Detect which cell encompasses the target text, then output its [X, Y] center coordinate. 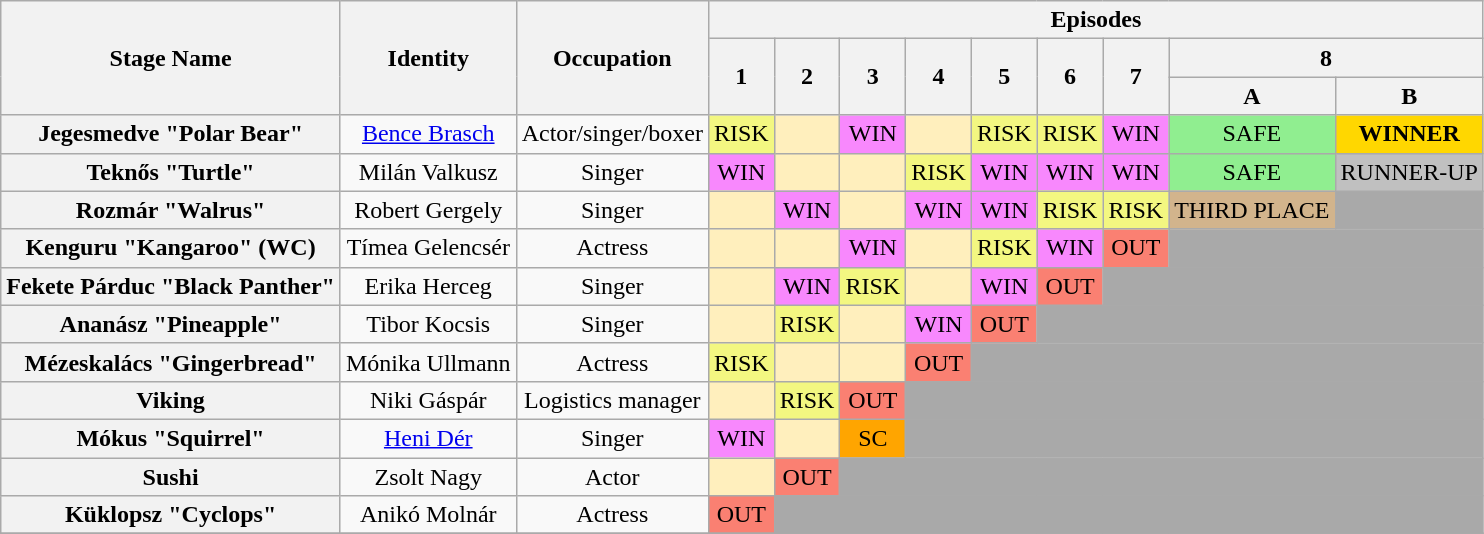
1 [741, 77]
RUNNER-UP [1409, 172]
Küklopsz "Cyclops" [171, 515]
Episodes [1096, 20]
WINNER [1409, 134]
Identity [428, 58]
Tímea Gelencsér [428, 248]
Milán Valkusz [428, 172]
Erika Herceg [428, 286]
Actor/singer/boxer [612, 134]
Kenguru "Kangaroo" (WC) [171, 248]
Anikó Molnár [428, 515]
Rozmár "Walrus" [171, 210]
Niki Gáspár [428, 400]
THIRD PLACE [1252, 210]
Viking [171, 400]
2 [807, 77]
Zsolt Nagy [428, 477]
Logistics manager [612, 400]
Tibor Kocsis [428, 324]
3 [873, 77]
A [1252, 96]
Sushi [171, 477]
Occupation [612, 58]
Actor [612, 477]
Bence Brasch [428, 134]
Mézeskalács "Gingerbread" [171, 362]
Ananász "Pineapple" [171, 324]
5 [1004, 77]
Teknős "Turtle" [171, 172]
4 [939, 77]
Mónika Ullmann [428, 362]
Heni Dér [428, 438]
7 [1136, 77]
Jegesmedve "Polar Bear" [171, 134]
Mókus "Squirrel" [171, 438]
6 [1070, 77]
Fekete Párduc "Black Panther" [171, 286]
Stage Name [171, 58]
B [1409, 96]
8 [1326, 58]
SC [873, 438]
Robert Gergely [428, 210]
